Output the [x, y] coordinate of the center of the cell containing the given text.  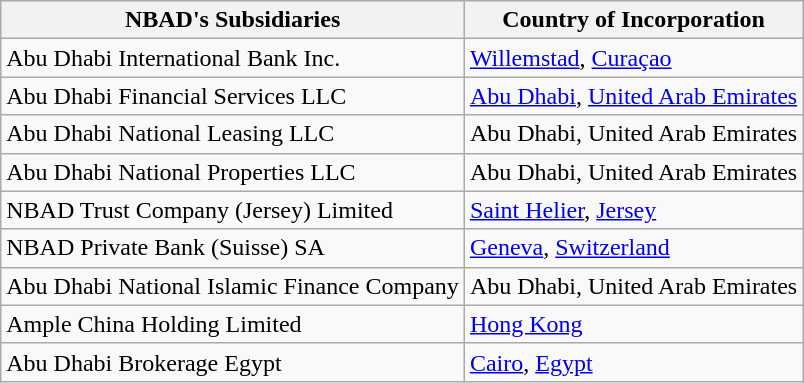
Abu Dhabi National Leasing LLC [233, 134]
Abu Dhabi National Islamic Finance Company [233, 286]
NBAD's Subsidiaries [233, 20]
NBAD Trust Company (Jersey) Limited [233, 210]
NBAD Private Bank (Suisse) SA [233, 248]
Abu Dhabi National Properties LLC [233, 172]
Geneva, Switzerland [633, 248]
Cairo, Egypt [633, 362]
Saint Helier, Jersey [633, 210]
Abu Dhabi International Bank Inc. [233, 58]
Ample China Holding Limited [233, 324]
Abu Dhabi Brokerage Egypt [233, 362]
Hong Kong [633, 324]
Willemstad, Curaçao [633, 58]
Country of Incorporation [633, 20]
Abu Dhabi Financial Services LLC [233, 96]
